Identify which cell holds the provided text, then report its [x, y] central coordinate. 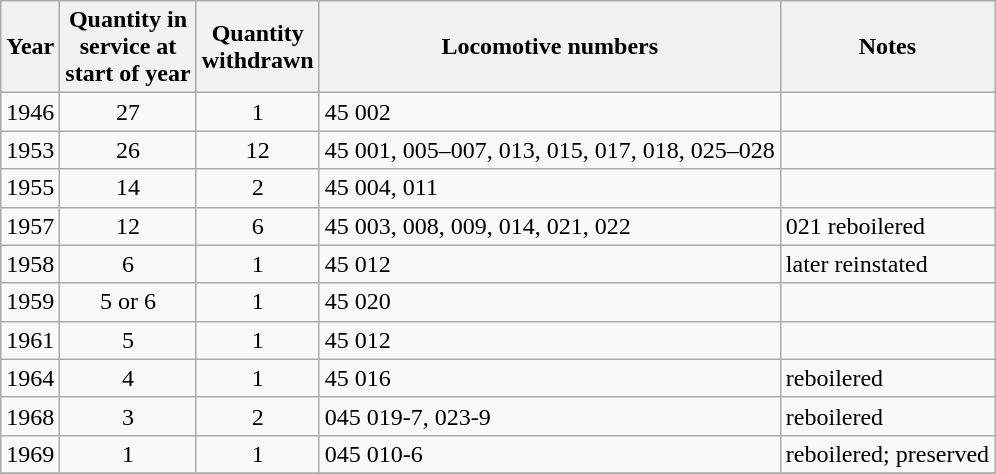
1968 [30, 416]
27 [128, 112]
3 [128, 416]
45 003, 008, 009, 014, 021, 022 [550, 226]
Year [30, 47]
1946 [30, 112]
1957 [30, 226]
1961 [30, 340]
045 019-7, 023-9 [550, 416]
4 [128, 378]
1953 [30, 150]
1964 [30, 378]
Locomotive numbers [550, 47]
5 or 6 [128, 302]
Notes [887, 47]
45 002 [550, 112]
26 [128, 150]
Quantity inservice atstart of year [128, 47]
1959 [30, 302]
reboilered; preserved [887, 454]
45 004, 011 [550, 188]
45 016 [550, 378]
14 [128, 188]
021 reboilered [887, 226]
45 020 [550, 302]
1958 [30, 264]
1955 [30, 188]
045 010-6 [550, 454]
Quantitywithdrawn [258, 47]
45 001, 005–007, 013, 015, 017, 018, 025–028 [550, 150]
5 [128, 340]
later reinstated [887, 264]
1969 [30, 454]
